Scan for the cell matching the given text and deliver its (X, Y) coordinate at center. 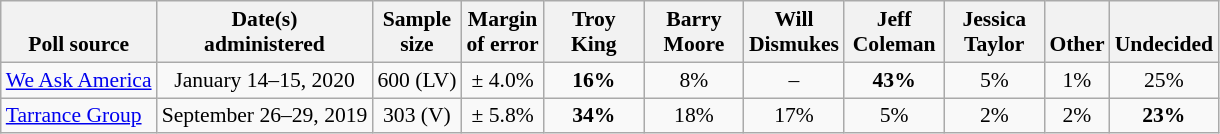
43% (894, 80)
34% (594, 116)
Date(s)administered (265, 32)
16% (594, 80)
Tarrance Group (79, 116)
Other (1076, 32)
– (794, 80)
± 5.8% (502, 116)
600 (LV) (416, 80)
Samplesize (416, 32)
17% (794, 116)
303 (V) (416, 116)
JeffColeman (894, 32)
23% (1164, 116)
JessicaTaylor (994, 32)
We Ask America (79, 80)
WillDismukes (794, 32)
8% (694, 80)
BarryMoore (694, 32)
± 4.0% (502, 80)
September 26–29, 2019 (265, 116)
January 14–15, 2020 (265, 80)
25% (1164, 80)
Poll source (79, 32)
TroyKing (594, 32)
1% (1076, 80)
Undecided (1164, 32)
18% (694, 116)
Marginof error (502, 32)
